From the cell containing the given text, extract its center point as [x, y] coordinate. 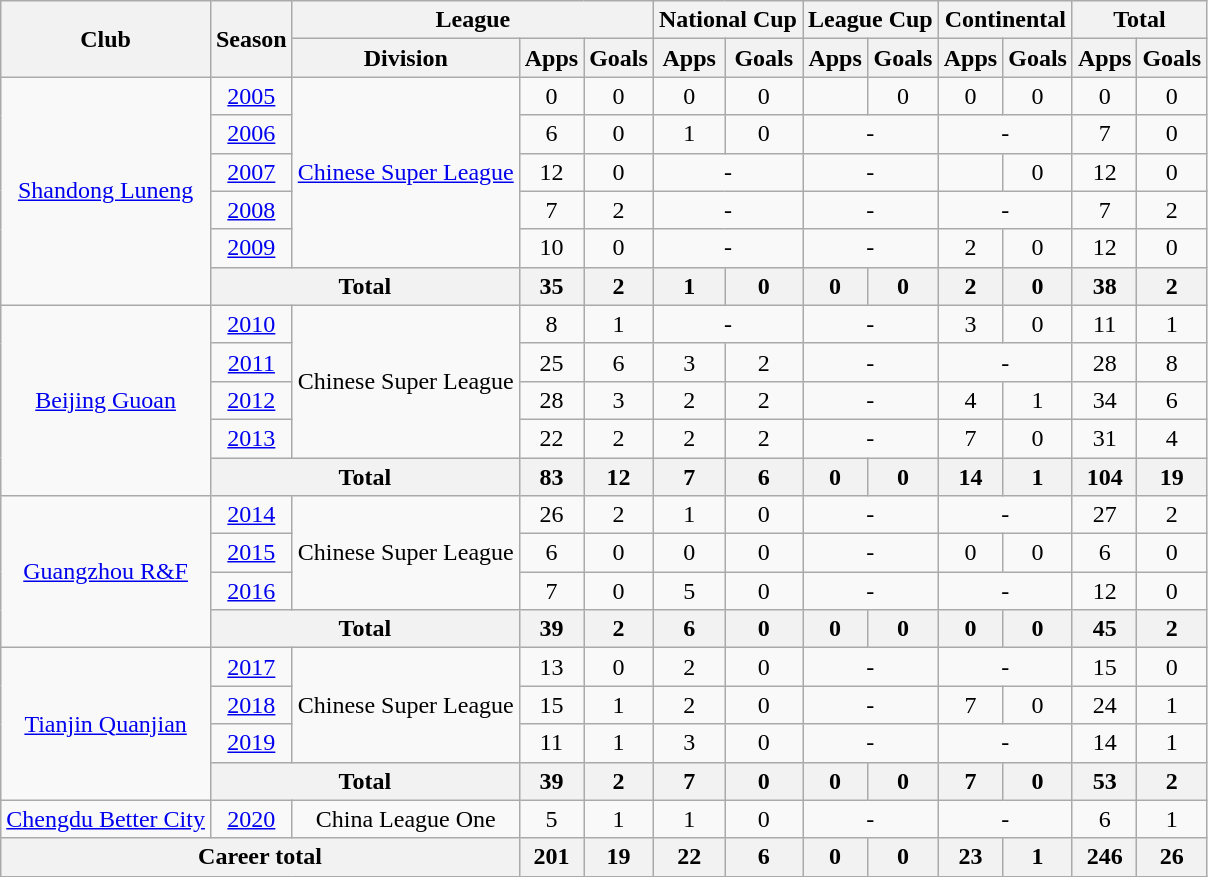
2006 [251, 134]
53 [1104, 781]
Club [106, 39]
23 [970, 857]
24 [1104, 705]
2019 [251, 743]
2016 [251, 591]
10 [551, 248]
League [472, 20]
104 [1104, 477]
27 [1104, 515]
Career total [260, 857]
2008 [251, 210]
246 [1104, 857]
2005 [251, 96]
2015 [251, 553]
National Cup [728, 20]
2020 [251, 819]
Beijing Guoan [106, 400]
2012 [251, 400]
201 [551, 857]
13 [551, 667]
45 [1104, 629]
Continental [1005, 20]
2007 [251, 172]
2010 [251, 324]
35 [551, 286]
31 [1104, 438]
Shandong Luneng [106, 191]
25 [551, 362]
2014 [251, 515]
Chengdu Better City [106, 819]
38 [1104, 286]
34 [1104, 400]
Guangzhou R&F [106, 572]
Tianjin Quanjian [106, 724]
China League One [406, 819]
83 [551, 477]
League Cup [870, 20]
Division [406, 58]
Season [251, 39]
2013 [251, 438]
2011 [251, 362]
2018 [251, 705]
2017 [251, 667]
2009 [251, 248]
